Find where the given text appears and provide that cell's center as (X, Y) coordinate. 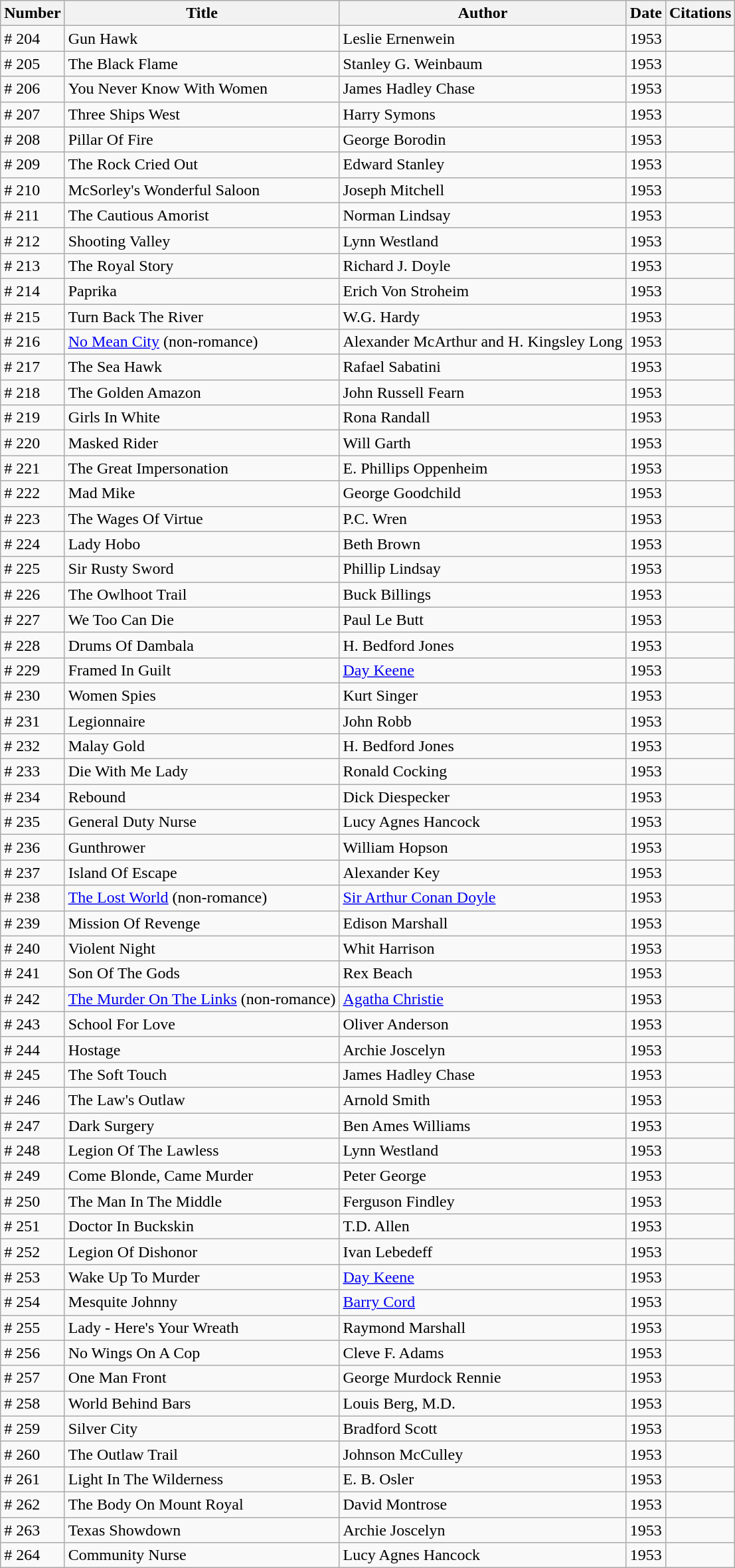
The Royal Story (202, 266)
Louis Berg, M.D. (483, 1403)
Norman Lindsay (483, 215)
No Wings On A Cop (202, 1353)
No Mean City (non-romance) (202, 342)
# 256 (33, 1353)
# 258 (33, 1403)
Rafael Sabatini (483, 367)
Silver City (202, 1429)
Date (645, 13)
# 260 (33, 1454)
# 215 (33, 317)
# 214 (33, 291)
# 259 (33, 1429)
# 243 (33, 1024)
One Man Front (202, 1378)
Legion Of The Lawless (202, 1151)
General Duty Nurse (202, 822)
# 217 (33, 367)
# 263 (33, 1529)
The Cautious Amorist (202, 215)
# 248 (33, 1151)
Number (33, 13)
Texas Showdown (202, 1529)
E. B. Osler (483, 1479)
Gun Hawk (202, 39)
# 237 (33, 873)
Girls In White (202, 418)
Edison Marshall (483, 923)
You Never Know With Women (202, 89)
Doctor In Buckskin (202, 1227)
The Man In The Middle (202, 1201)
Sir Rusty Sword (202, 569)
# 242 (33, 999)
# 228 (33, 645)
Harry Symons (483, 114)
Island Of Escape (202, 873)
W.G. Hardy (483, 317)
The Body On Mount Royal (202, 1504)
John Robb (483, 721)
Whit Harrison (483, 948)
# 216 (33, 342)
# 226 (33, 594)
The Sea Hawk (202, 367)
# 255 (33, 1328)
Kurt Singer (483, 695)
# 232 (33, 746)
# 225 (33, 569)
# 211 (33, 215)
# 261 (33, 1479)
Will Garth (483, 443)
Richard J. Doyle (483, 266)
Alexander McArthur and H. Kingsley Long (483, 342)
Rebound (202, 797)
# 223 (33, 519)
# 204 (33, 39)
Ivan Lebedeff (483, 1252)
Lady Hobo (202, 544)
# 238 (33, 898)
Gunthrower (202, 847)
Violent Night (202, 948)
Buck Billings (483, 594)
# 254 (33, 1302)
Come Blonde, Came Murder (202, 1176)
# 224 (33, 544)
Ferguson Findley (483, 1201)
# 245 (33, 1075)
The Rock Cried Out (202, 165)
Rex Beach (483, 974)
# 240 (33, 948)
# 247 (33, 1126)
Light In The Wilderness (202, 1479)
World Behind Bars (202, 1403)
Alexander Key (483, 873)
Ben Ames Williams (483, 1126)
Pillar Of Fire (202, 139)
# 219 (33, 418)
Son Of The Gods (202, 974)
Mad Mike (202, 493)
Legionnaire (202, 721)
The Wages Of Virtue (202, 519)
Phillip Lindsay (483, 569)
Agatha Christie (483, 999)
Title (202, 13)
Wake Up To Murder (202, 1277)
# 230 (33, 695)
# 210 (33, 190)
Edward Stanley (483, 165)
The Great Impersonation (202, 468)
The Lost World (non-romance) (202, 898)
# 253 (33, 1277)
# 257 (33, 1378)
Dick Diespecker (483, 797)
Drums Of Dambala (202, 645)
McSorley's Wonderful Saloon (202, 190)
Lady - Here's Your Wreath (202, 1328)
Shooting Valley (202, 240)
Stanley G. Weinbaum (483, 64)
# 221 (33, 468)
Masked Rider (202, 443)
The Owlhoot Trail (202, 594)
Arnold Smith (483, 1100)
Turn Back The River (202, 317)
# 239 (33, 923)
Dark Surgery (202, 1126)
# 234 (33, 797)
Oliver Anderson (483, 1024)
P.C. Wren (483, 519)
The Golden Amazon (202, 392)
Bradford Scott (483, 1429)
Ronald Cocking (483, 772)
# 235 (33, 822)
# 213 (33, 266)
We Too Can Die (202, 620)
The Murder On The Links (non-romance) (202, 999)
Mesquite Johnny (202, 1302)
# 209 (33, 165)
Leslie Ernenwein (483, 39)
Three Ships West (202, 114)
Community Nurse (202, 1555)
Raymond Marshall (483, 1328)
T.D. Allen (483, 1227)
# 220 (33, 443)
David Montrose (483, 1504)
# 252 (33, 1252)
# 222 (33, 493)
John Russell Fearn (483, 392)
# 251 (33, 1227)
# 244 (33, 1049)
Cleve F. Adams (483, 1353)
# 262 (33, 1504)
# 233 (33, 772)
William Hopson (483, 847)
E. Phillips Oppenheim (483, 468)
# 241 (33, 974)
# 229 (33, 670)
# 205 (33, 64)
Legion Of Dishonor (202, 1252)
# 218 (33, 392)
School For Love (202, 1024)
The Outlaw Trail (202, 1454)
Framed In Guilt (202, 670)
Erich Von Stroheim (483, 291)
Author (483, 13)
Women Spies (202, 695)
The Soft Touch (202, 1075)
The Black Flame (202, 64)
George Goodchild (483, 493)
Rona Randall (483, 418)
George Murdock Rennie (483, 1378)
# 212 (33, 240)
# 207 (33, 114)
Sir Arthur Conan Doyle (483, 898)
Paul Le Butt (483, 620)
# 231 (33, 721)
George Borodin (483, 139)
Hostage (202, 1049)
Malay Gold (202, 746)
Johnson McCulley (483, 1454)
The Law's Outlaw (202, 1100)
Joseph Mitchell (483, 190)
Paprika (202, 291)
Die With Me Lady (202, 772)
Citations (700, 13)
# 264 (33, 1555)
Peter George (483, 1176)
# 249 (33, 1176)
# 250 (33, 1201)
# 208 (33, 139)
# 206 (33, 89)
Beth Brown (483, 544)
# 227 (33, 620)
# 246 (33, 1100)
Mission Of Revenge (202, 923)
Barry Cord (483, 1302)
# 236 (33, 847)
